Identify which cell holds the provided text, then report its (X, Y) central coordinate. 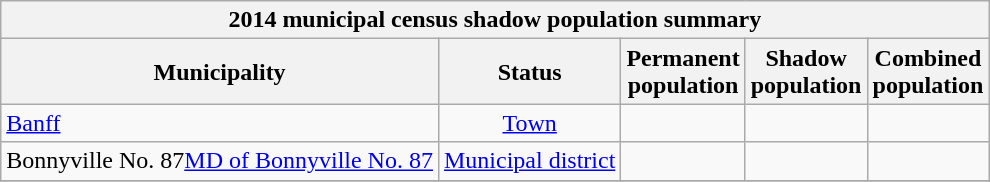
Combinedpopulation (928, 72)
Municipal district (529, 161)
Banff (220, 123)
Status (529, 72)
Permanentpopulation (683, 72)
2014 municipal census shadow population summary (495, 20)
Bonnyville No. 87MD of Bonnyville No. 87 (220, 161)
Town (529, 123)
Municipality (220, 72)
Shadowpopulation (806, 72)
